For the text-containing cell, return its midpoint in [x, y] coordinate format. 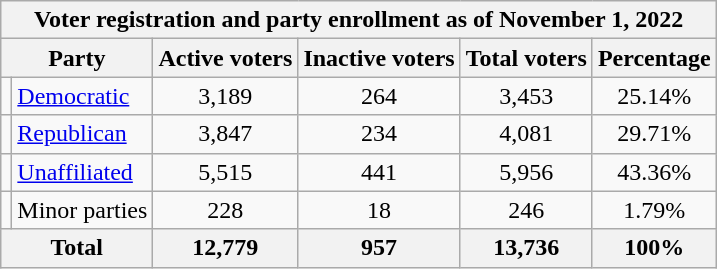
4,081 [526, 134]
Total voters [526, 58]
Unaffiliated [82, 172]
3,453 [526, 96]
29.71% [654, 134]
43.36% [654, 172]
1.79% [654, 210]
Inactive voters [379, 58]
Voter registration and party enrollment as of November 1, 2022 [359, 20]
18 [379, 210]
441 [379, 172]
13,736 [526, 248]
3,189 [226, 96]
Republican [82, 134]
Democratic [82, 96]
957 [379, 248]
246 [526, 210]
Minor parties [82, 210]
Percentage [654, 58]
5,956 [526, 172]
234 [379, 134]
25.14% [654, 96]
Party [77, 58]
3,847 [226, 134]
Active voters [226, 58]
Total [77, 248]
264 [379, 96]
12,779 [226, 248]
100% [654, 248]
228 [226, 210]
5,515 [226, 172]
